Find where the given text appears and provide that cell's center as [X, Y] coordinate. 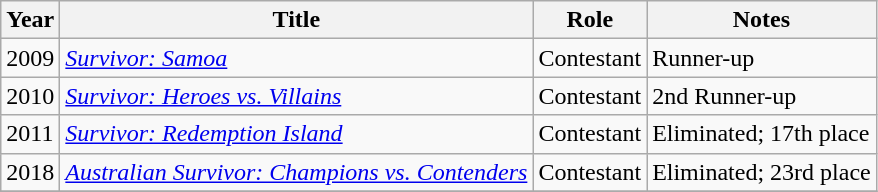
2018 [30, 172]
Survivor: Samoa [296, 58]
Eliminated; 23rd place [762, 172]
Year [30, 20]
2nd Runner-up [762, 96]
Role [590, 20]
Australian Survivor: Champions vs. Contenders [296, 172]
Survivor: Redemption Island [296, 134]
Eliminated; 17th place [762, 134]
Title [296, 20]
2010 [30, 96]
Runner-up [762, 58]
2009 [30, 58]
Notes [762, 20]
2011 [30, 134]
Survivor: Heroes vs. Villains [296, 96]
